Return the (x, y) coordinate for the center point of the cell that contains the specified text.  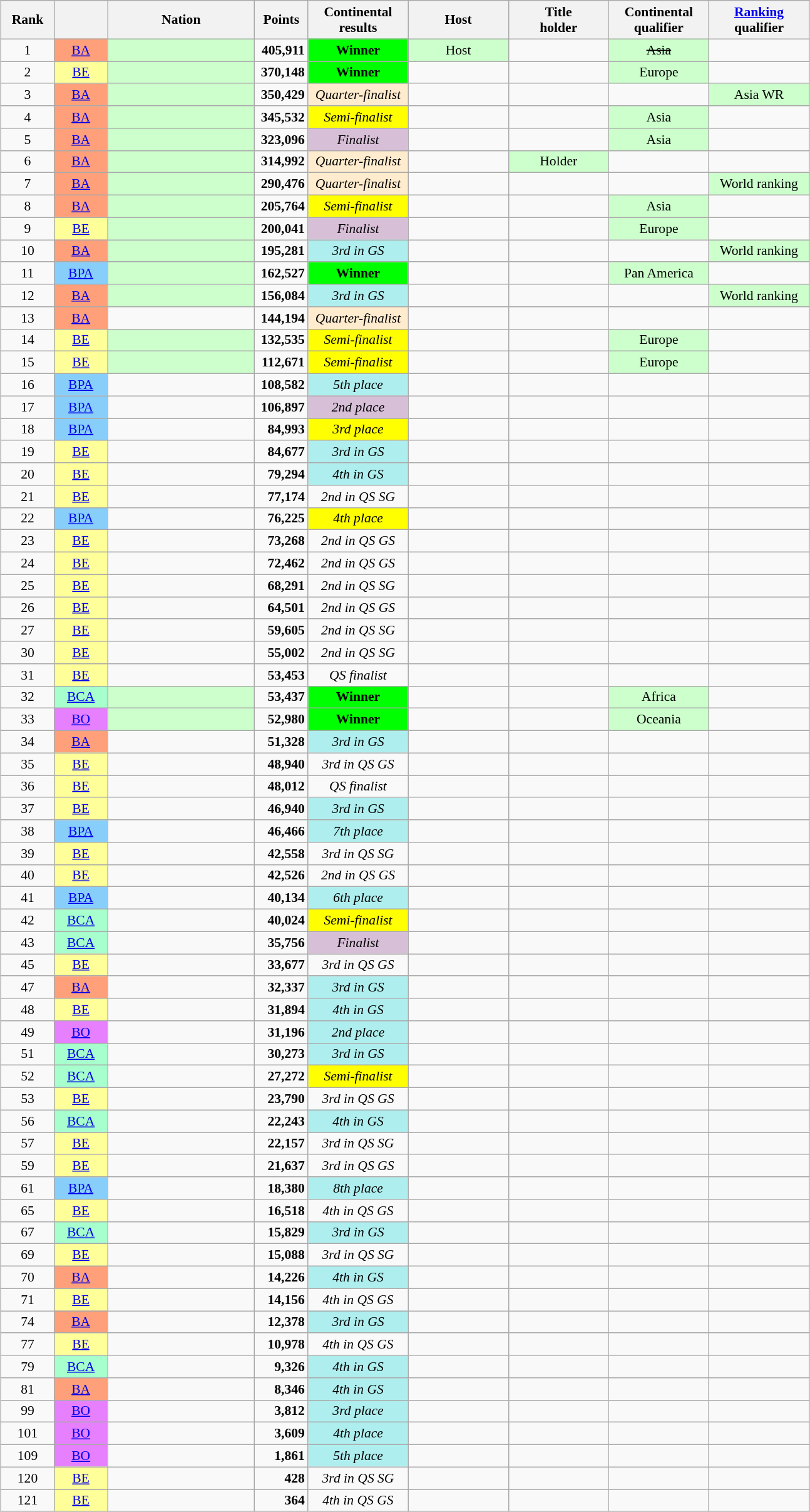
18,380 (282, 1188)
71 (28, 1300)
6th place (358, 898)
84,677 (282, 452)
51,328 (282, 742)
22,243 (282, 1121)
350,429 (282, 95)
42 (28, 920)
70 (28, 1277)
Rank (28, 20)
42,558 (282, 853)
23,790 (282, 1099)
30 (28, 653)
33 (28, 720)
109 (28, 1456)
61 (28, 1188)
52,980 (282, 720)
38 (28, 831)
37 (28, 809)
1 (28, 50)
41 (28, 898)
73,268 (282, 541)
195,281 (282, 251)
36 (28, 787)
77 (28, 1344)
8 (28, 206)
1,861 (282, 1456)
6 (28, 162)
55,002 (282, 653)
17 (28, 407)
Pan America (659, 273)
65 (28, 1210)
3 (28, 95)
3,609 (282, 1434)
33,677 (282, 965)
46,466 (282, 831)
Asia WR (759, 95)
26 (28, 608)
Continentalresults (358, 20)
48 (28, 1010)
15 (28, 363)
34 (28, 742)
15,088 (282, 1255)
200,041 (282, 229)
370,148 (282, 73)
8th place (358, 1188)
14,156 (282, 1300)
39 (28, 853)
19 (28, 452)
47 (28, 987)
14,226 (282, 1277)
21 (28, 496)
Nation (182, 20)
77,174 (282, 496)
9 (28, 229)
16,518 (282, 1210)
20 (28, 474)
30,273 (282, 1054)
2 (28, 73)
11 (28, 273)
27,272 (282, 1077)
7 (28, 184)
121 (28, 1501)
81 (28, 1389)
53,437 (282, 697)
12,378 (282, 1322)
52 (28, 1077)
120 (28, 1478)
35 (28, 764)
56 (28, 1121)
132,535 (282, 340)
53 (28, 1099)
108,582 (282, 385)
106,897 (282, 407)
31,196 (282, 1032)
59,605 (282, 630)
112,671 (282, 363)
40,024 (282, 920)
314,992 (282, 162)
10 (28, 251)
59 (28, 1166)
4 (28, 117)
364 (282, 1501)
16 (28, 385)
144,194 (282, 318)
Titleholder (558, 20)
49 (28, 1032)
18 (28, 430)
79,294 (282, 474)
Africa (659, 697)
345,532 (282, 117)
25 (28, 586)
35,756 (282, 943)
48,012 (282, 787)
23 (28, 541)
7th place (358, 831)
69 (28, 1255)
51 (28, 1054)
27 (28, 630)
428 (282, 1478)
45 (28, 965)
162,527 (282, 273)
3,812 (282, 1411)
46,940 (282, 809)
323,096 (282, 139)
22 (28, 519)
12 (28, 296)
48,940 (282, 764)
156,084 (282, 296)
22,157 (282, 1144)
9,326 (282, 1367)
32 (28, 697)
76,225 (282, 519)
15,829 (282, 1233)
405,911 (282, 50)
64,501 (282, 608)
24 (28, 563)
Points (282, 20)
21,637 (282, 1166)
53,453 (282, 675)
Holder (558, 162)
40 (28, 876)
290,476 (282, 184)
72,462 (282, 563)
32,337 (282, 987)
Continentalqualifier (659, 20)
79 (28, 1367)
68,291 (282, 586)
42,526 (282, 876)
40,134 (282, 898)
8,346 (282, 1389)
57 (28, 1144)
14 (28, 340)
205,764 (282, 206)
Oceania (659, 720)
13 (28, 318)
5 (28, 139)
Rankingqualifier (759, 20)
31 (28, 675)
43 (28, 943)
99 (28, 1411)
67 (28, 1233)
84,993 (282, 430)
101 (28, 1434)
31,894 (282, 1010)
10,978 (282, 1344)
74 (28, 1322)
